Extract the (X, Y) coordinate from the center of the cell holding the provided text.  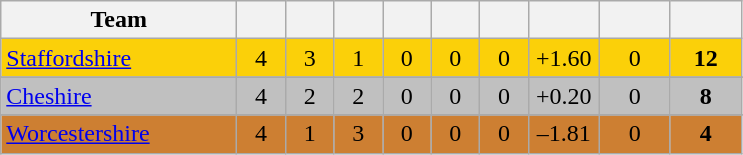
Staffordshire (119, 58)
12 (706, 58)
Cheshire (119, 96)
Team (119, 20)
8 (706, 96)
Worcestershire (119, 134)
–1.81 (564, 134)
+1.60 (564, 58)
+0.20 (564, 96)
